Determine the (X, Y) coordinate at the center of the cell enclosing the given text.  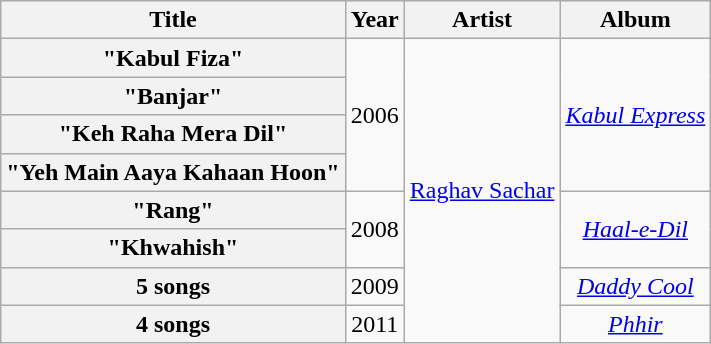
2011 (374, 324)
Raghav Sachar (482, 191)
Year (374, 20)
"Keh Raha Mera Dil" (173, 134)
Kabul Express (636, 115)
Title (173, 20)
5 songs (173, 286)
Daddy Cool (636, 286)
2008 (374, 229)
4 songs (173, 324)
"Khwahish" (173, 248)
2006 (374, 115)
Artist (482, 20)
Album (636, 20)
Phhir (636, 324)
"Banjar" (173, 96)
2009 (374, 286)
"Rang" (173, 210)
"Yeh Main Aaya Kahaan Hoon" (173, 172)
Haal-e-Dil (636, 229)
"Kabul Fiza" (173, 58)
